Locate the cell with the specified text and output its (X, Y) center coordinate. 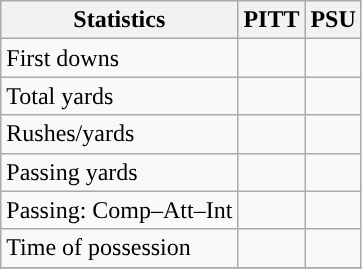
PITT (272, 20)
Passing: Comp–Att–Int (120, 210)
Time of possession (120, 248)
Statistics (120, 20)
PSU (333, 20)
First downs (120, 58)
Rushes/yards (120, 134)
Passing yards (120, 172)
Total yards (120, 96)
